Return [X, Y] of the center of cell containing provided text 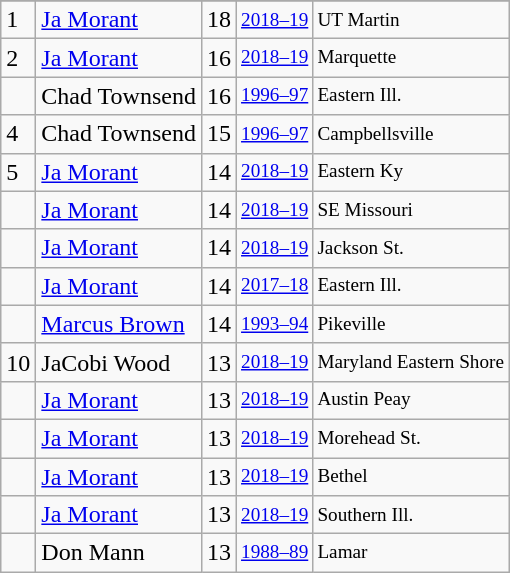
Don Mann [119, 553]
1988–89 [274, 553]
4 [18, 134]
Jackson St. [411, 248]
Marcus Brown [119, 324]
10 [18, 362]
Morehead St. [411, 438]
15 [218, 134]
Lamar [411, 553]
Austin Peay [411, 400]
Campbellsville [411, 134]
Pikeville [411, 324]
JaCobi Wood [119, 362]
Eastern Ky [411, 172]
Marquette [411, 58]
UT Martin [411, 20]
SE Missouri [411, 210]
2 [18, 58]
2017–18 [274, 286]
Bethel [411, 477]
5 [18, 172]
Maryland Eastern Shore [411, 362]
1993–94 [274, 324]
1 [18, 20]
18 [218, 20]
Southern Ill. [411, 515]
